Extract the (X, Y) coordinate from the center of the cell holding the provided text.  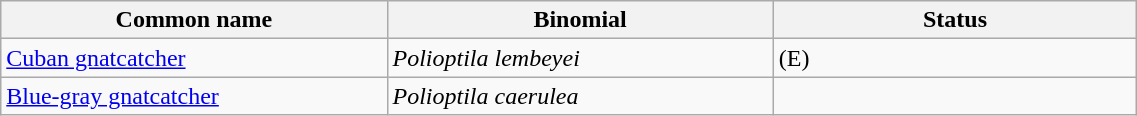
Polioptila caerulea (580, 96)
Binomial (580, 20)
(E) (955, 58)
Common name (194, 20)
Polioptila lembeyei (580, 58)
Blue-gray gnatcatcher (194, 96)
Status (955, 20)
Cuban gnatcatcher (194, 58)
